Find where the given text appears and provide that cell's center as (x, y) coordinate. 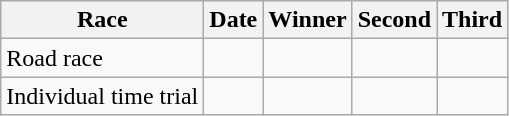
Third (472, 20)
Individual time trial (102, 96)
Race (102, 20)
Date (234, 20)
Road race (102, 58)
Second (394, 20)
Winner (308, 20)
